Scan for the cell matching the given text and deliver its (X, Y) coordinate at center. 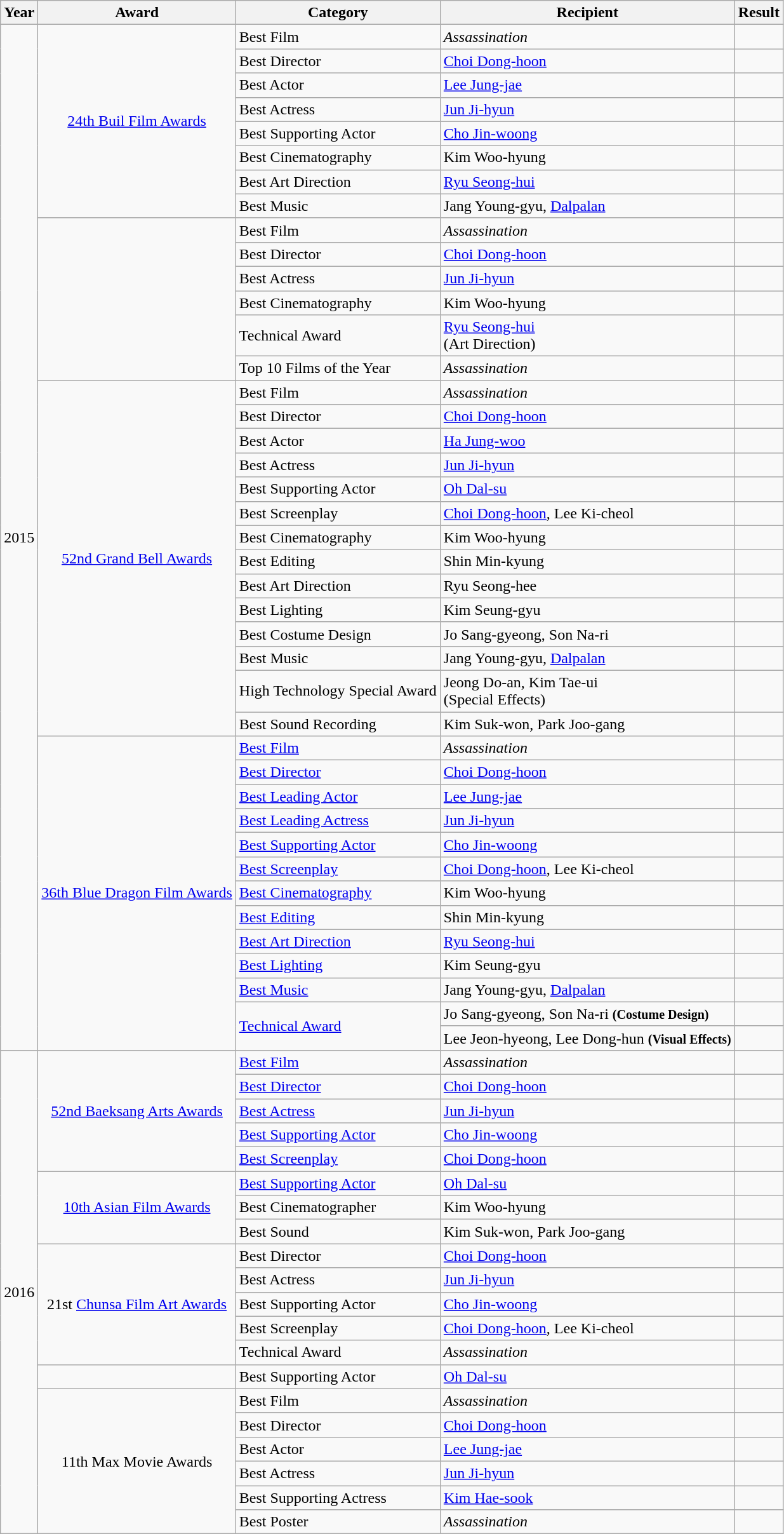
36th Blue Dragon Film Awards (137, 893)
Ryu Seong-hui (Art Direction) (587, 335)
11th Max Movie Awards (137, 1461)
High Technology Special Award (338, 691)
Jo Sang-gyeong, Son Na-ri (Costume Design) (587, 1014)
2016 (19, 1292)
Result (759, 13)
Best Cinematographer (338, 1208)
Jo Sang-gyeong, Son Na-ri (587, 634)
Jeong Do-an, Kim Tae-ui (Special Effects) (587, 691)
24th Buil Film Awards (137, 121)
Best Costume Design (338, 634)
52nd Baeksang Arts Awards (137, 1110)
Best Supporting Actress (338, 1497)
Kim Hae-sook (587, 1497)
10th Asian Film Awards (137, 1208)
Best Sound (338, 1232)
Best Sound Recording (338, 723)
2015 (19, 537)
Award (137, 13)
Ha Jung-woo (587, 441)
Top 10 Films of the Year (338, 368)
Recipient (587, 13)
Category (338, 13)
Year (19, 13)
Best Leading Actor (338, 797)
Best Leading Actress (338, 821)
52nd Grand Bell Awards (137, 558)
Lee Jeon-hyeong, Lee Dong-hun (Visual Effects) (587, 1038)
Best Poster (338, 1522)
Ryu Seong-hee (587, 586)
21st Chunsa Film Art Awards (137, 1304)
